Capture the cell that displays the provided text and extract its [X, Y] central coordinate. 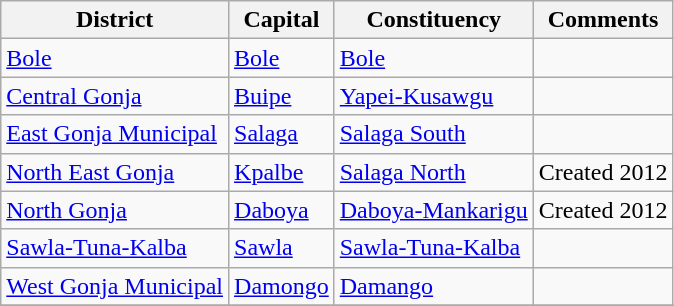
Daboya-Mankarigu [434, 210]
Salaga South [434, 134]
Salaga [282, 134]
Sawla [282, 248]
West Gonja Municipal [115, 286]
Damongo [282, 286]
North East Gonja [115, 172]
East Gonja Municipal [115, 134]
Central Gonja [115, 96]
Buipe [282, 96]
Salaga North [434, 172]
Comments [603, 20]
Kpalbe [282, 172]
District [115, 20]
Constituency [434, 20]
Damango [434, 286]
Capital [282, 20]
North Gonja [115, 210]
Daboya [282, 210]
Yapei-Kusawgu [434, 96]
